Return [x, y] of the center of cell containing provided text 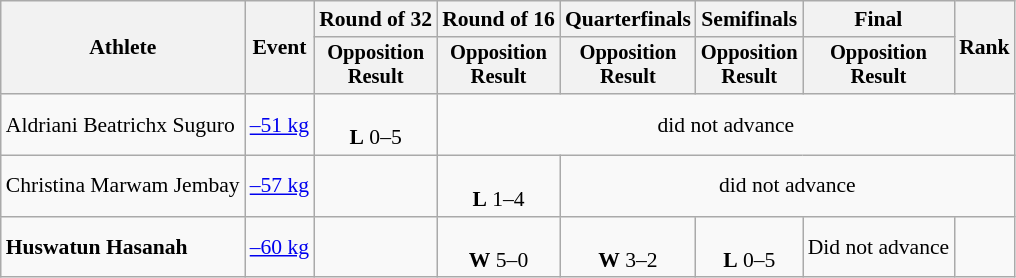
–60 kg [280, 248]
Christina Marwam Jembay [123, 186]
Round of 16 [498, 19]
Quarterfinals [628, 19]
–57 kg [280, 186]
Athlete [123, 48]
Did not advance [879, 248]
Aldriani Beatrichx Suguro [123, 124]
W 5–0 [498, 248]
Final [879, 19]
Semifinals [750, 19]
Huswatun Hasanah [123, 248]
Round of 32 [376, 19]
L 1–4 [498, 186]
Event [280, 48]
Rank [984, 48]
W 3–2 [628, 248]
–51 kg [280, 124]
